Search for the cell housing the specified text and yield its (x, y) center coordinate. 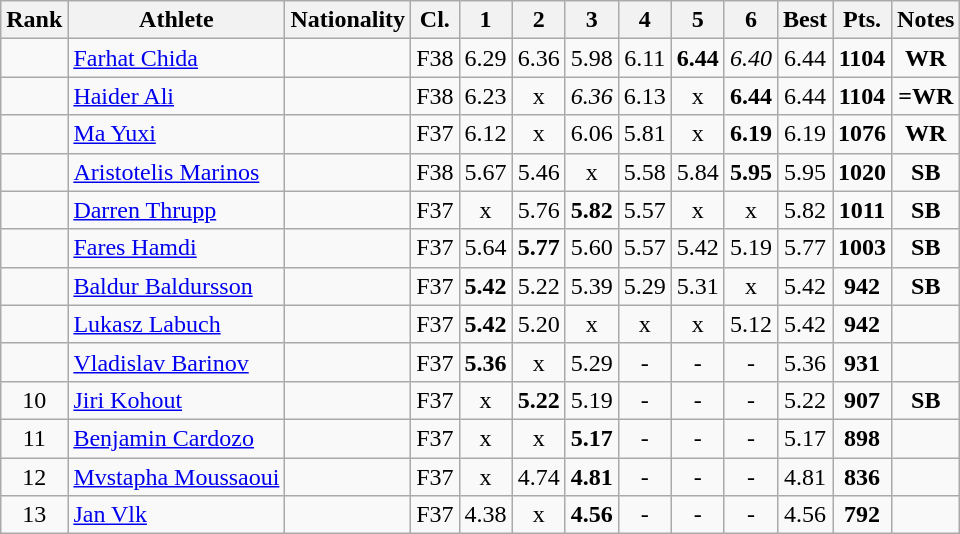
1003 (862, 248)
5.60 (592, 248)
5.76 (538, 210)
10 (34, 400)
5.46 (538, 172)
1 (486, 20)
6.12 (486, 134)
5.98 (592, 58)
Ma Yuxi (176, 134)
11 (34, 438)
3 (592, 20)
Best (804, 20)
=WR (926, 96)
907 (862, 400)
5.20 (538, 324)
6 (750, 20)
Lukasz Labuch (176, 324)
Mvstapha Moussaoui (176, 477)
Rank (34, 20)
1020 (862, 172)
6.29 (486, 58)
Haider Ali (176, 96)
836 (862, 477)
5 (698, 20)
Athlete (176, 20)
Aristotelis Marinos (176, 172)
Jan Vlk (176, 515)
792 (862, 515)
5.39 (592, 286)
4.38 (486, 515)
931 (862, 362)
6.11 (644, 58)
6.40 (750, 58)
6.06 (592, 134)
Nationality (348, 20)
4.74 (538, 477)
5.84 (698, 172)
Cl. (435, 20)
5.64 (486, 248)
Benjamin Cardozo (176, 438)
13 (34, 515)
2 (538, 20)
5.31 (698, 286)
1076 (862, 134)
Notes (926, 20)
1011 (862, 210)
Baldur Baldursson (176, 286)
898 (862, 438)
5.81 (644, 134)
Pts. (862, 20)
6.23 (486, 96)
5.58 (644, 172)
Jiri Kohout (176, 400)
Fares Hamdi (176, 248)
4 (644, 20)
6.13 (644, 96)
Darren Thrupp (176, 210)
Farhat Chida (176, 58)
Vladislav Barinov (176, 362)
5.12 (750, 324)
12 (34, 477)
5.67 (486, 172)
